Return the [x, y] coordinate for the center point of the cell that contains the specified text.  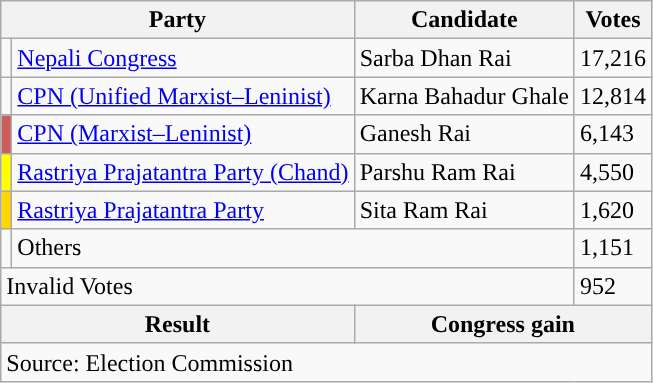
Sita Ram Rai [464, 210]
Source: Election Commission [326, 362]
4,550 [612, 172]
CPN (Marxist–Leninist) [183, 134]
6,143 [612, 134]
952 [612, 286]
Result [178, 324]
Karna Bahadur Ghale [464, 96]
Parshu Ram Rai [464, 172]
Rastriya Prajatantra Party (Chand) [183, 172]
Party [178, 20]
CPN (Unified Marxist–Leninist) [183, 96]
Others [294, 248]
Votes [612, 20]
Candidate [464, 20]
1,151 [612, 248]
17,216 [612, 58]
Invalid Votes [288, 286]
Sarba Dhan Rai [464, 58]
Ganesh Rai [464, 134]
12,814 [612, 96]
Congress gain [502, 324]
Nepali Congress [183, 58]
1,620 [612, 210]
Rastriya Prajatantra Party [183, 210]
